Find where the given text appears and provide that cell's center as [X, Y] coordinate. 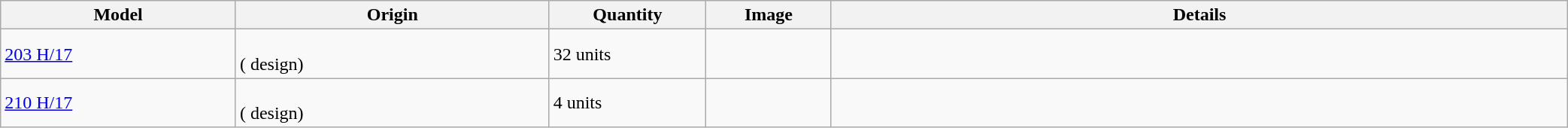
Quantity [627, 15]
32 units [627, 54]
Model [119, 15]
Image [769, 15]
Details [1200, 15]
203 H/17 [119, 54]
Origin [393, 15]
210 H/17 [119, 102]
4 units [627, 102]
